Pinpoint the cell where the given text exists, returning its (x, y) midpoint coordinate. 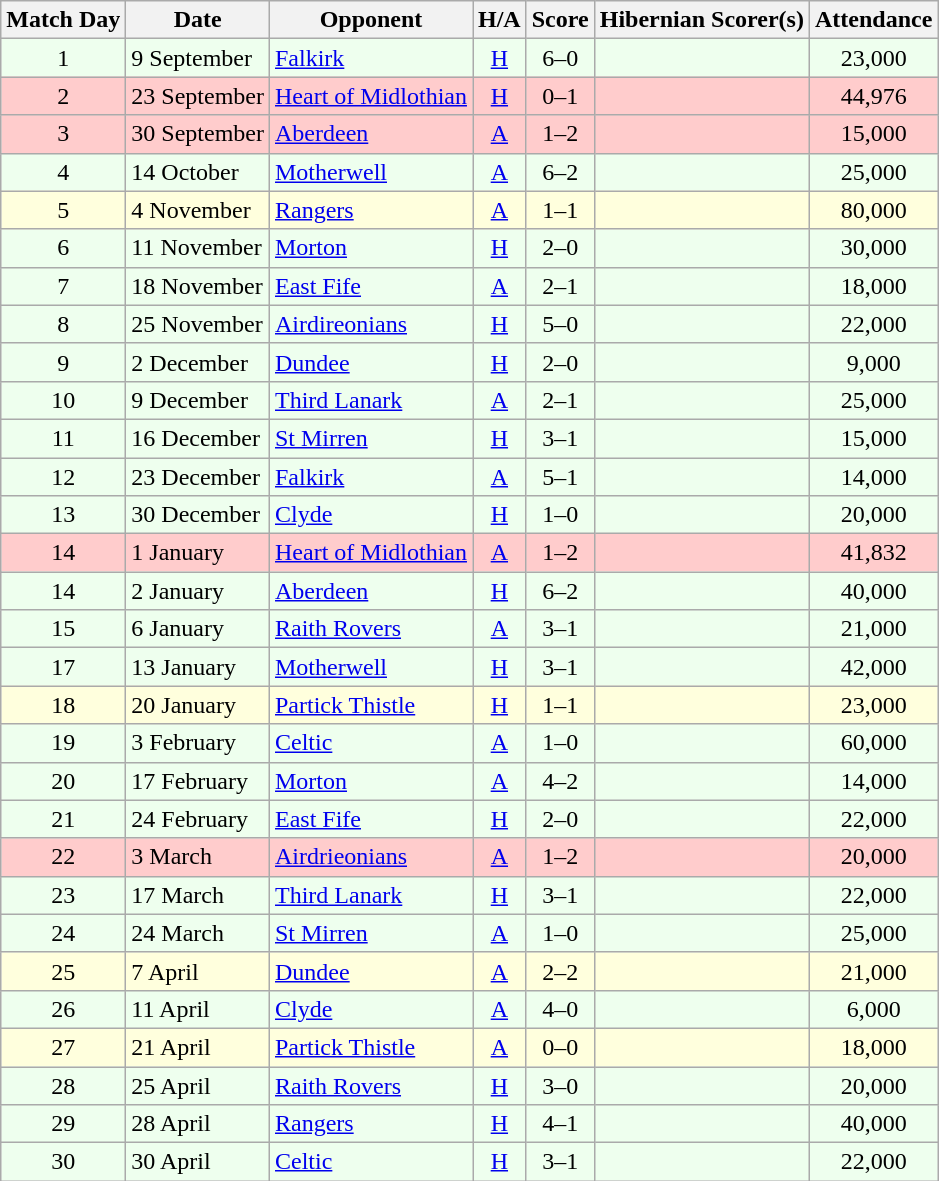
44,976 (873, 96)
2 December (198, 362)
20 January (198, 705)
4–2 (560, 781)
17 March (198, 895)
7 April (198, 971)
29 (64, 1124)
Hibernian Scorer(s) (702, 20)
8 (64, 324)
18 November (198, 286)
9 September (198, 58)
4–0 (560, 1009)
30,000 (873, 248)
25 (64, 971)
5–0 (560, 324)
0–0 (560, 1047)
4 (64, 172)
3 February (198, 743)
6,000 (873, 1009)
2–2 (560, 971)
2 (64, 96)
9 (64, 362)
11 November (198, 248)
9,000 (873, 362)
2 January (198, 591)
10 (64, 400)
23 (64, 895)
3 March (198, 857)
23 December (198, 477)
5 (64, 210)
15 (64, 629)
12 (64, 477)
1 (64, 58)
60,000 (873, 743)
6–0 (560, 58)
27 (64, 1047)
80,000 (873, 210)
Airdrieonians (370, 857)
6 (64, 248)
28 (64, 1085)
22 (64, 857)
21 April (198, 1047)
1 January (198, 553)
4 November (198, 210)
Airdireonians (370, 324)
17 February (198, 781)
Opponent (370, 20)
24 February (198, 819)
20 (64, 781)
19 (64, 743)
4–1 (560, 1124)
17 (64, 667)
16 December (198, 438)
30 April (198, 1162)
25 November (198, 324)
41,832 (873, 553)
30 (64, 1162)
H/A (499, 20)
Score (560, 20)
Match Day (64, 20)
30 September (198, 134)
26 (64, 1009)
13 (64, 515)
14 October (198, 172)
7 (64, 286)
Date (198, 20)
11 April (198, 1009)
23 September (198, 96)
6 January (198, 629)
5–1 (560, 477)
24 March (198, 933)
18 (64, 705)
30 December (198, 515)
21 (64, 819)
25 April (198, 1085)
28 April (198, 1124)
3 (64, 134)
42,000 (873, 667)
Attendance (873, 20)
0–1 (560, 96)
13 January (198, 667)
9 December (198, 400)
3–0 (560, 1085)
11 (64, 438)
24 (64, 933)
